Determine the [X, Y] coordinate at the center of the cell enclosing the given text.  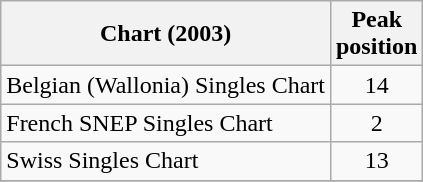
Belgian (Wallonia) Singles Chart [166, 85]
Peak position [376, 34]
2 [376, 123]
Swiss Singles Chart [166, 161]
French SNEP Singles Chart [166, 123]
14 [376, 85]
13 [376, 161]
Chart (2003) [166, 34]
